Search for the cell housing the specified text and yield its (x, y) center coordinate. 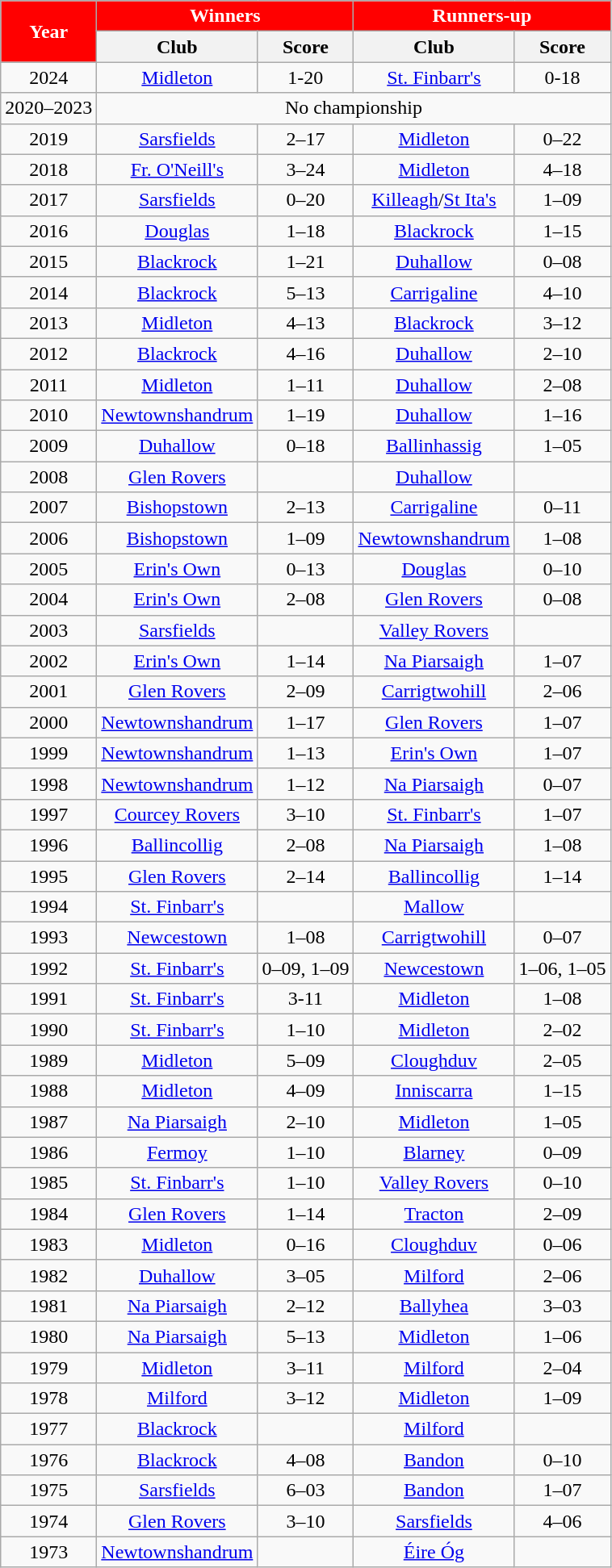
1981 (48, 1306)
3–24 (305, 169)
Blarney (434, 1152)
1999 (48, 753)
1–19 (305, 416)
2017 (48, 200)
Inniscarra (434, 1091)
2006 (48, 538)
0–11 (562, 508)
1994 (48, 907)
2–04 (562, 1368)
2005 (48, 569)
2010 (48, 416)
2008 (48, 477)
2–13 (305, 508)
1980 (48, 1336)
1998 (48, 784)
0–20 (305, 200)
2000 (48, 722)
1997 (48, 814)
2–14 (305, 876)
1–16 (562, 416)
4–16 (305, 353)
3–03 (562, 1306)
5–09 (305, 1060)
3–11 (305, 1368)
1983 (48, 1244)
1–11 (305, 385)
2002 (48, 661)
4–08 (305, 1460)
0-18 (562, 77)
4–09 (305, 1091)
Fr. O'Neill's (178, 169)
1989 (48, 1060)
0–13 (305, 569)
1979 (48, 1368)
2012 (48, 353)
2001 (48, 692)
3-11 (305, 999)
0–16 (305, 1244)
1982 (48, 1275)
2013 (48, 323)
2–02 (562, 1030)
Mallow (434, 907)
4–10 (562, 292)
1–12 (305, 784)
0–09, 1–09 (305, 968)
1976 (48, 1460)
Fermoy (178, 1152)
2024 (48, 77)
Éire Óg (434, 1552)
1987 (48, 1122)
Year (48, 31)
2–12 (305, 1306)
1–17 (305, 722)
Killeagh/St Ita's (434, 200)
2011 (48, 385)
4–06 (562, 1521)
2004 (48, 600)
Tracton (434, 1214)
2–17 (305, 139)
1985 (48, 1183)
1973 (48, 1552)
1992 (48, 968)
Ballyhea (434, 1306)
1995 (48, 876)
1-20 (305, 77)
1990 (48, 1030)
6–03 (305, 1491)
2007 (48, 508)
Ballinhassig (434, 446)
Courcey Rovers (178, 814)
2014 (48, 292)
1993 (48, 938)
1978 (48, 1399)
1986 (48, 1152)
2018 (48, 169)
0–18 (305, 446)
1–13 (305, 753)
Runners-up (482, 16)
1988 (48, 1091)
2016 (48, 231)
1996 (48, 845)
0–22 (562, 139)
1–18 (305, 231)
Winners (225, 16)
3–05 (305, 1275)
4–13 (305, 323)
2015 (48, 261)
1984 (48, 1214)
1–06, 1–05 (562, 968)
1–21 (305, 261)
2009 (48, 446)
2003 (48, 630)
0–09 (562, 1152)
1991 (48, 999)
2020–2023 (48, 108)
0–06 (562, 1244)
2019 (48, 139)
1975 (48, 1491)
4–18 (562, 169)
1–06 (562, 1336)
1974 (48, 1521)
No championship (354, 108)
2–05 (562, 1060)
1977 (48, 1429)
